Output the [x, y] coordinate of the center of the cell containing the given text.  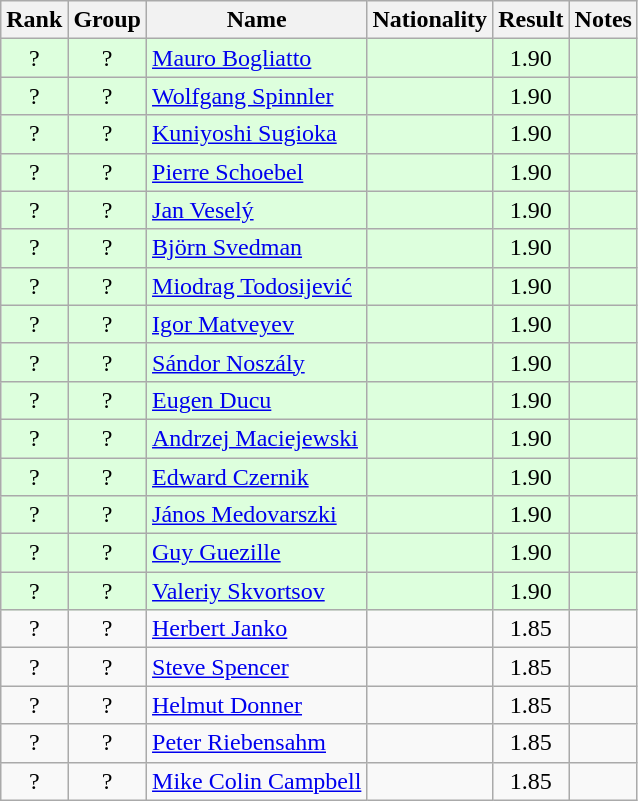
Edward Czernik [257, 477]
Andrzej Maciejewski [257, 438]
Result [531, 20]
Group [108, 20]
Eugen Ducu [257, 400]
Mauro Bogliatto [257, 58]
Rank [34, 20]
Helmut Donner [257, 705]
Mike Colin Campbell [257, 781]
Valeriy Skvortsov [257, 591]
Notes [603, 20]
Steve Spencer [257, 667]
Kuniyoshi Sugioka [257, 134]
Guy Guezille [257, 553]
Igor Matveyev [257, 324]
Jan Veselý [257, 210]
Sándor Noszály [257, 362]
János Medovarszki [257, 515]
Peter Riebensahm [257, 743]
Herbert Janko [257, 629]
Wolfgang Spinnler [257, 96]
Miodrag Todosijević [257, 286]
Björn Svedman [257, 248]
Nationality [430, 20]
Pierre Schoebel [257, 172]
Name [257, 20]
